Detect which cell encompasses the target text, then output its (X, Y) center coordinate. 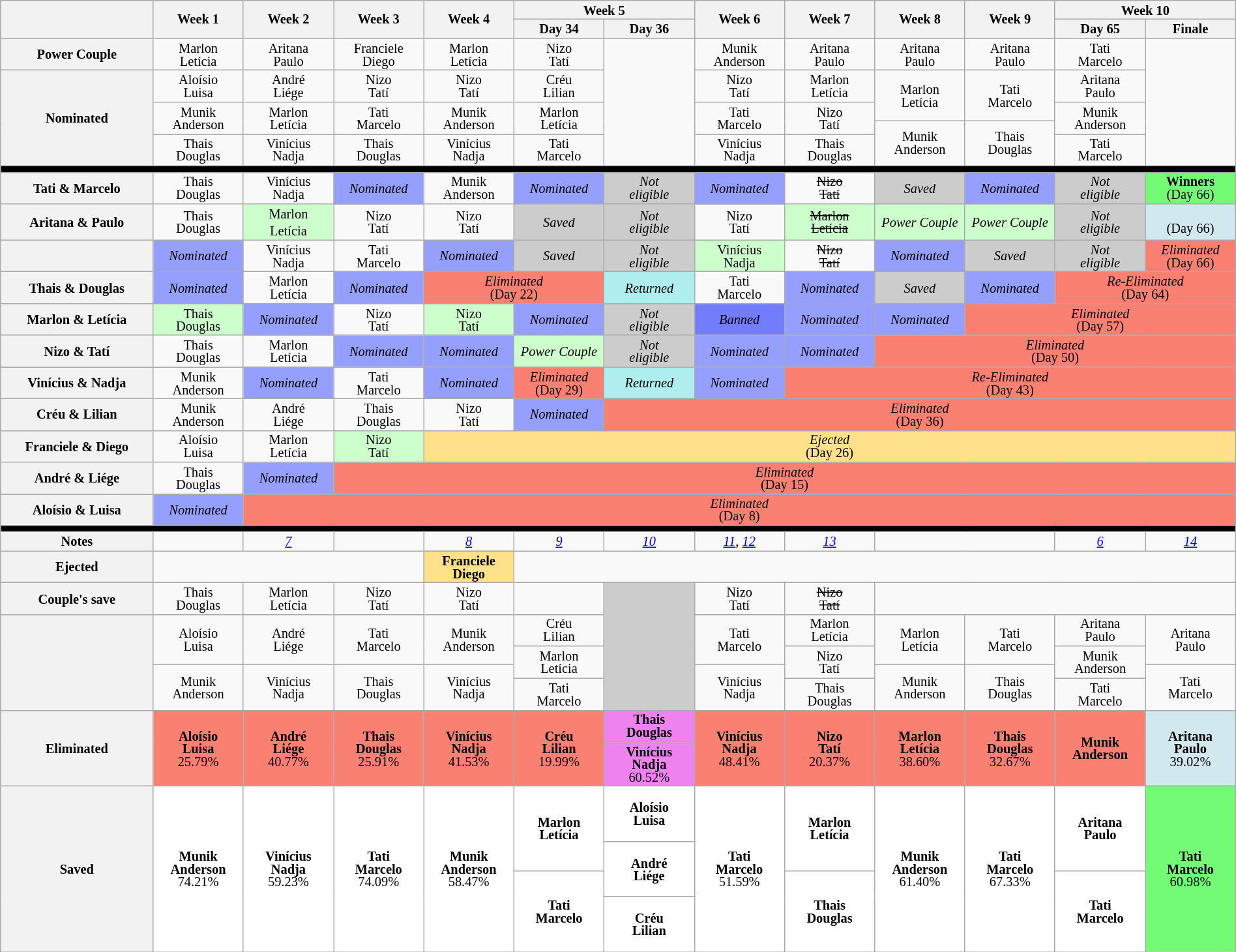
Marlon & Letícia (77, 320)
ViníciusNadja59.23% (288, 869)
Re-Eliminated(Day 64) (1145, 288)
11, 12 (739, 541)
Eliminated(Day 15) (785, 477)
MarlonLetícia38.60% (920, 749)
André & Liége (77, 477)
(Day 66) (1190, 222)
Week 1 (198, 19)
Ejected(Day 26) (829, 446)
Day 34 (559, 29)
Nizo & Tatí (77, 351)
Eliminated(Day 57) (1100, 320)
ThaisDouglas32.67% (1010, 749)
TatiMarcelo51.59% (739, 869)
Week 10 (1145, 9)
Eliminated (77, 749)
10 (649, 541)
13 (829, 541)
TatiMarcelo67.33% (1010, 869)
Eliminated(Day 22) (514, 288)
MunikAnderson58.47% (469, 869)
Aritana & Paulo (77, 222)
Banned (739, 320)
Week 3 (379, 19)
Couple's save (77, 599)
ThaisDouglas25.91% (379, 749)
Week 9 (1010, 19)
Day 36 (649, 29)
ViníciusNadja48.41% (739, 749)
Eliminated(Day 66) (1190, 256)
Créu & Lilian (77, 415)
Eliminated(Day 8) (739, 510)
Thais & Douglas (77, 288)
ViníciusNadja41.53% (469, 749)
AndréLiége40.77% (288, 749)
Franciele & Diego (77, 446)
TatiMarcelo60.98% (1190, 869)
Day 65 (1100, 29)
MunikAnderson74.21% (198, 869)
Week 8 (920, 19)
Winners(Day 66) (1190, 188)
Notes (77, 541)
Re-Eliminated(Day 43) (1010, 383)
TatiMarcelo74.09% (379, 869)
Eliminated(Day 50) (1055, 351)
Week 4 (469, 19)
Finale (1190, 29)
7 (288, 541)
6 (1100, 541)
9 (559, 541)
8 (469, 541)
AritanaPaulo39.02% (1190, 749)
Aloísio & Luisa (77, 510)
ViníciusNadja60.52% (649, 764)
Eliminated(Day 29) (559, 383)
Tati & Marcelo (77, 188)
Eliminated(Day 36) (920, 415)
Week 2 (288, 19)
Week 6 (739, 19)
Vinícius & Nadja (77, 383)
Week 5 (604, 9)
Ejected (77, 567)
Week 7 (829, 19)
CréuLilian19.99% (559, 749)
AloísioLuisa25.79% (198, 749)
NizoTatí20.37% (829, 749)
MunikAnderson61.40% (920, 869)
14 (1190, 541)
